Locate the cell with the specified text and output its [X, Y] center coordinate. 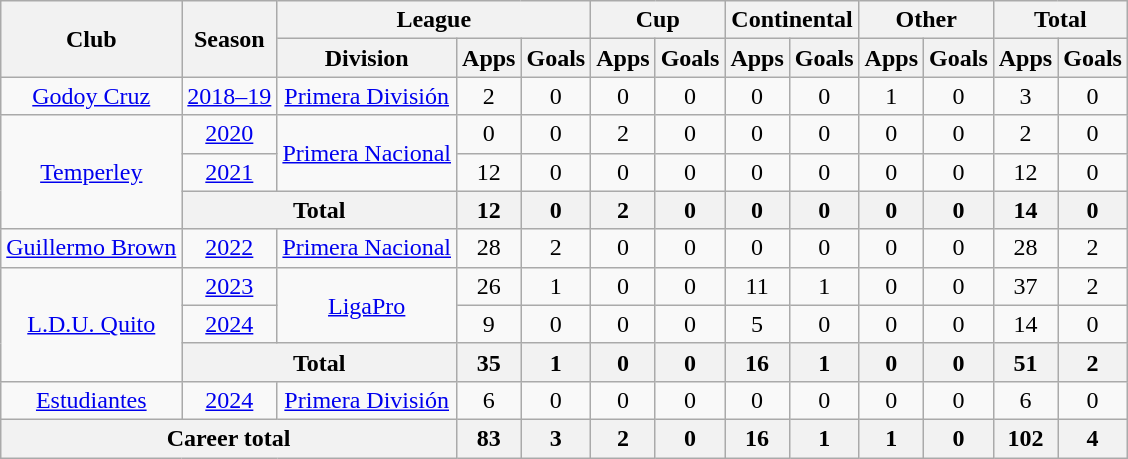
102 [1025, 438]
Godoy Cruz [92, 96]
51 [1025, 362]
37 [1025, 286]
Season [230, 39]
Club [92, 39]
Continental [792, 20]
LigaPro [367, 305]
5 [757, 324]
Guillermo Brown [92, 248]
Other [926, 20]
26 [489, 286]
11 [757, 286]
Division [367, 58]
4 [1093, 438]
83 [489, 438]
9 [489, 324]
L.D.U. Quito [92, 324]
League [434, 20]
2023 [230, 286]
Cup [658, 20]
2020 [230, 134]
Temperley [92, 172]
Career total [229, 438]
35 [489, 362]
2022 [230, 248]
2021 [230, 172]
2018–19 [230, 96]
Estudiantes [92, 400]
